Output the (x, y) coordinate of the center of the cell containing the given text.  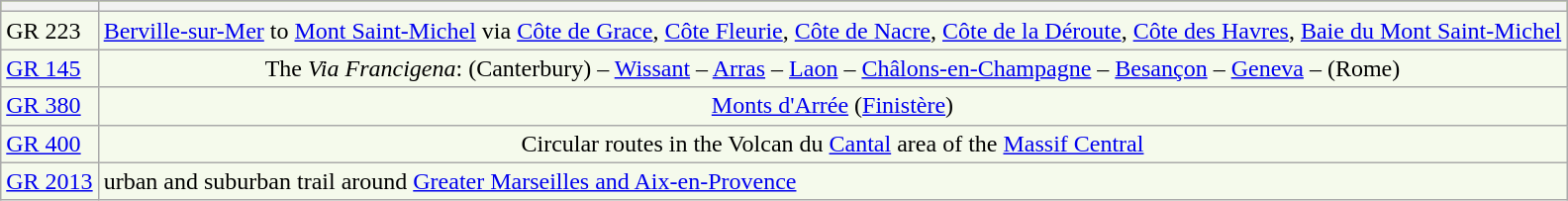
The Via Francigena: (Canterbury) – Wissant – Arras – Laon – Châlons-en-Champagne – Besançon – Geneva – (Rome) (833, 68)
Monts d'Arrée (Finistère) (833, 106)
GR 145 (49, 68)
GR 400 (49, 144)
urban and suburban trail around Greater Marseilles and Aix-en-Provence (833, 181)
GR 380 (49, 106)
Berville-sur-Mer to Mont Saint-Michel via Côte de Grace, Côte Fleurie, Côte de Nacre, Côte de la Déroute, Côte des Havres, Baie du Mont Saint-Michel (833, 31)
GR 223 (49, 31)
Circular routes in the Volcan du Cantal area of the Massif Central (833, 144)
GR 2013 (49, 181)
